Detect which cell encompasses the target text, then output its [X, Y] center coordinate. 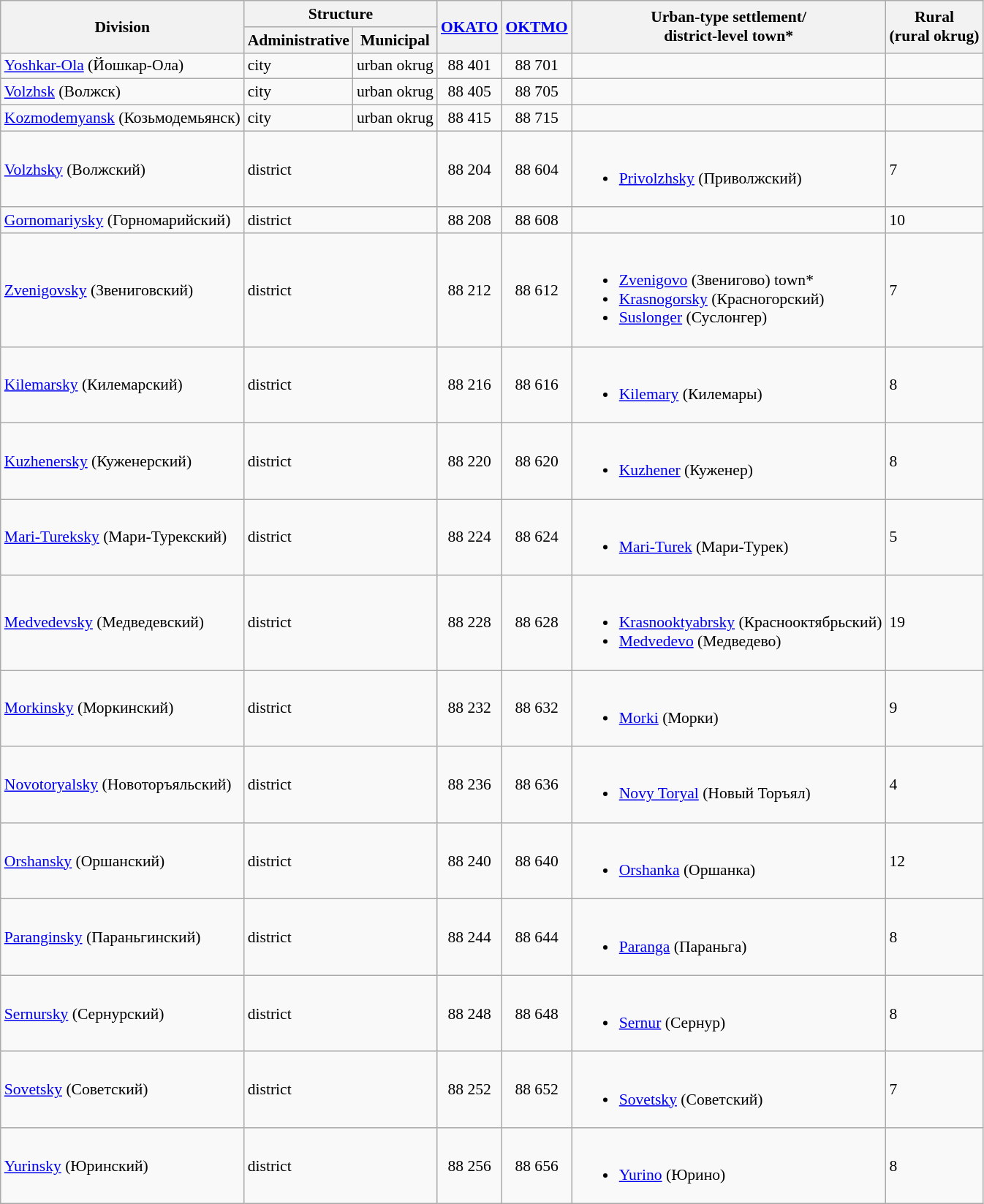
Novotoryalsky (Новоторъяльский) [123, 784]
Medvedevsky (Медведевский) [123, 623]
Yurino (Юрино) [729, 1166]
88 240 [469, 861]
Paranga (Параньга) [729, 937]
5 [934, 537]
Morkinsky (Моркинский) [123, 708]
12 [934, 861]
88 236 [469, 784]
Novy Toryal (Новый Торъял) [729, 784]
Mari-Turek (Мари-Турек) [729, 537]
Yurinsky (Юринский) [123, 1166]
9 [934, 708]
88 216 [469, 385]
88 705 [537, 92]
Privolzhsky (Приволжский) [729, 169]
88 701 [537, 66]
88 220 [469, 461]
88 204 [469, 169]
88 640 [537, 861]
10 [934, 221]
88 252 [469, 1090]
Paranginsky (Параньгинский) [123, 937]
Kilemary (Килемары) [729, 385]
88 616 [537, 385]
Mari-Tureksky (Мари-Турекский) [123, 537]
Sernursky (Сернурский) [123, 1013]
Morki (Морки) [729, 708]
88 632 [537, 708]
Municipal [395, 40]
88 256 [469, 1166]
Kuzhenersky (Куженерский) [123, 461]
88 415 [469, 118]
Volzhsk (Волжск) [123, 92]
88 715 [537, 118]
Sernur (Сернур) [729, 1013]
19 [934, 623]
Volzhsky (Волжский) [123, 169]
88 636 [537, 784]
Gornomariysky (Горномарийский) [123, 221]
88 628 [537, 623]
88 224 [469, 537]
Kuzhener (Куженер) [729, 461]
Structure [341, 14]
88 248 [469, 1013]
Zvenigovo (Звенигово) town*Krasnogorsky (Красногорский)Suslonger (Суслонгер) [729, 289]
Urban-type settlement/district-level town* [729, 26]
88 624 [537, 537]
88 405 [469, 92]
88 656 [537, 1166]
Orshanka (Оршанка) [729, 861]
Division [123, 26]
Yoshkar-Ola (Йошкар-Ола) [123, 66]
88 644 [537, 937]
88 604 [537, 169]
88 648 [537, 1013]
88 228 [469, 623]
OKATO [469, 26]
88 232 [469, 708]
88 208 [469, 221]
88 212 [469, 289]
Administrative [298, 40]
Kilemarsky (Килемарский) [123, 385]
Kozmodemyansk (Козьмодемьянск) [123, 118]
88 608 [537, 221]
88 401 [469, 66]
OKTMO [537, 26]
Rural(rural okrug) [934, 26]
88 620 [537, 461]
Krasnooktyabrsky (Краснооктябрьский)Medvedevo (Медведево) [729, 623]
88 244 [469, 937]
Zvenigovsky (Звениговский) [123, 289]
88 652 [537, 1090]
Orshansky (Оршанский) [123, 861]
88 612 [537, 289]
4 [934, 784]
